Identify which cell holds the provided text, then report its [x, y] central coordinate. 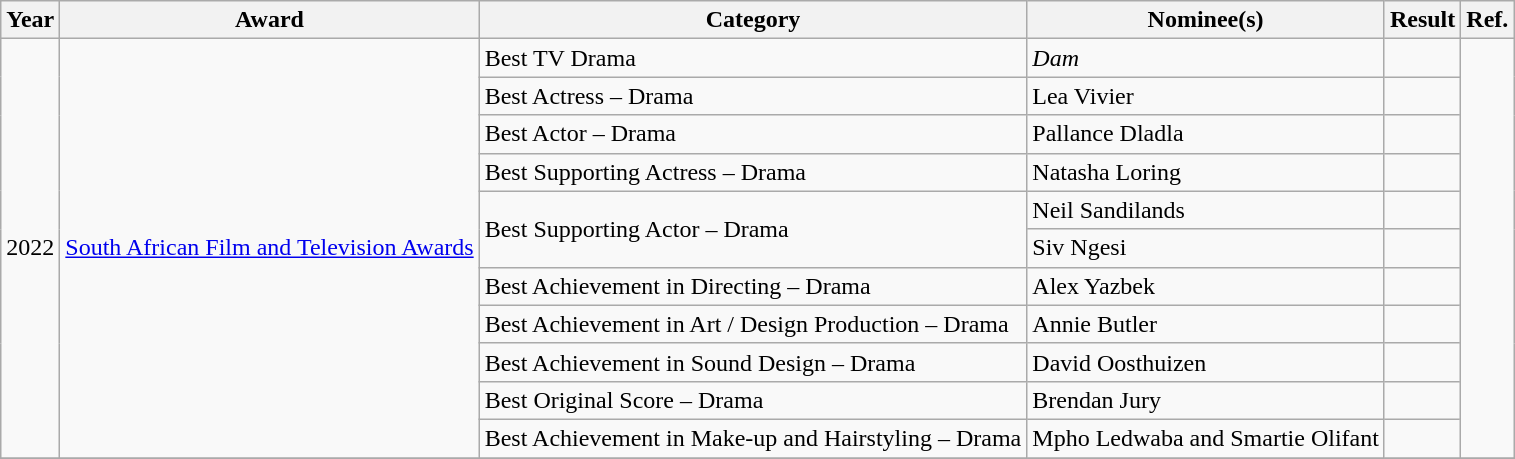
2022 [30, 248]
Best Original Score – Drama [753, 400]
Annie Butler [1206, 324]
Result [1422, 20]
Category [753, 20]
Mpho Ledwaba and Smartie Olifant [1206, 438]
Nominee(s) [1206, 20]
Award [270, 20]
Best Achievement in Art / Design Production – Drama [753, 324]
Lea Vivier [1206, 96]
Best Supporting Actor – Drama [753, 229]
Best TV Drama [753, 58]
South African Film and Television Awards [270, 248]
Best Actress – Drama [753, 96]
Natasha Loring [1206, 172]
Siv Ngesi [1206, 248]
Year [30, 20]
Best Supporting Actress – Drama [753, 172]
Best Actor – Drama [753, 134]
Ref. [1488, 20]
Alex Yazbek [1206, 286]
Brendan Jury [1206, 400]
David Oosthuizen [1206, 362]
Best Achievement in Sound Design – Drama [753, 362]
Neil Sandilands [1206, 210]
Pallance Dladla [1206, 134]
Best Achievement in Make-up and Hairstyling – Drama [753, 438]
Best Achievement in Directing – Drama [753, 286]
Dam [1206, 58]
